Extract the [x, y] coordinate from the center of the cell holding the provided text.  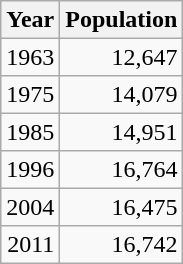
1985 [30, 132]
Year [30, 20]
1963 [30, 56]
14,951 [122, 132]
16,742 [122, 244]
16,764 [122, 170]
14,079 [122, 94]
1996 [30, 170]
Population [122, 20]
1975 [30, 94]
12,647 [122, 56]
2004 [30, 206]
16,475 [122, 206]
2011 [30, 244]
